Provide the [X, Y] coordinate of the cell's center where the given text is located.  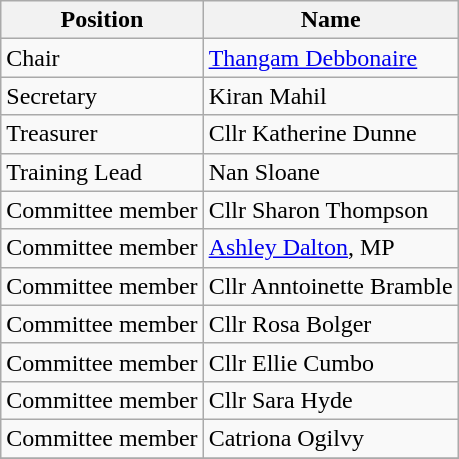
Kiran Mahil [330, 96]
Ashley Dalton, MP [330, 248]
Treasurer [102, 134]
Cllr Ellie Cumbo [330, 362]
Chair [102, 58]
Cllr Anntoinette Bramble [330, 286]
Position [102, 20]
Name [330, 20]
Catriona Ogilvy [330, 438]
Cllr Katherine Dunne [330, 134]
Cllr Rosa Bolger [330, 324]
Training Lead [102, 172]
Nan Sloane [330, 172]
Secretary [102, 96]
Cllr Sara Hyde [330, 400]
Thangam Debbonaire [330, 58]
Cllr Sharon Thompson [330, 210]
